Return the (X, Y) coordinate for the center point of the cell that contains the specified text.  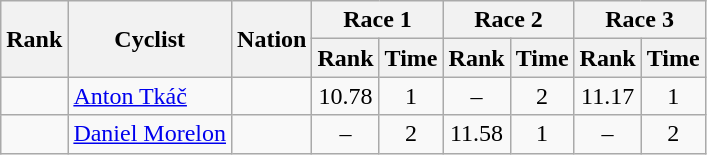
Race 3 (640, 20)
Race 2 (508, 20)
11.58 (476, 134)
Cyclist (150, 39)
Anton Tkáč (150, 96)
11.17 (608, 96)
Race 1 (378, 20)
Daniel Morelon (150, 134)
10.78 (346, 96)
Nation (272, 39)
